For the text-containing cell, return its midpoint in [x, y] coordinate format. 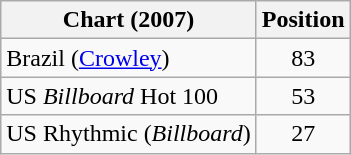
Brazil (Crowley) [129, 58]
US Rhythmic (Billboard) [129, 134]
53 [303, 96]
Chart (2007) [129, 20]
Position [303, 20]
27 [303, 134]
US Billboard Hot 100 [129, 96]
83 [303, 58]
